Identify which cell holds the provided text, then report its (X, Y) central coordinate. 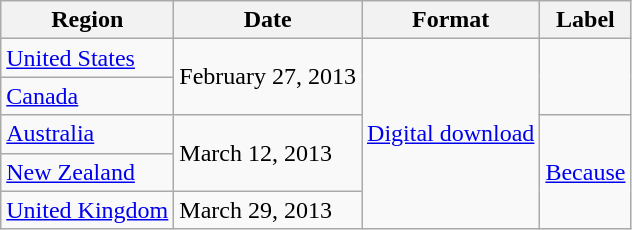
Australia (88, 134)
Because (586, 172)
Region (88, 20)
Date (268, 20)
March 12, 2013 (268, 153)
United Kingdom (88, 210)
Digital download (451, 134)
March 29, 2013 (268, 210)
Format (451, 20)
New Zealand (88, 172)
United States (88, 58)
Label (586, 20)
Canada (88, 96)
February 27, 2013 (268, 77)
